For the text-containing cell, return its midpoint in [X, Y] coordinate format. 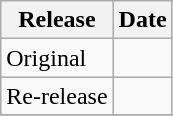
Original [57, 58]
Re-release [57, 96]
Date [142, 20]
Release [57, 20]
